Output the [x, y] coordinate of the center of the cell containing the given text.  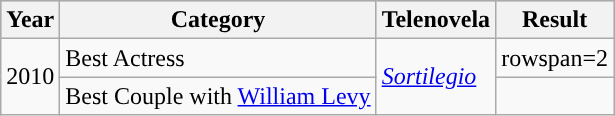
rowspan=2 [555, 58]
Telenovela [436, 20]
Best Couple with William Levy [218, 96]
Best Actress [218, 58]
Sortilegio [436, 77]
2010 [30, 77]
Category [218, 20]
Result [555, 20]
Year [30, 20]
